Return the [X, Y] coordinate for the center point of the cell that contains the specified text.  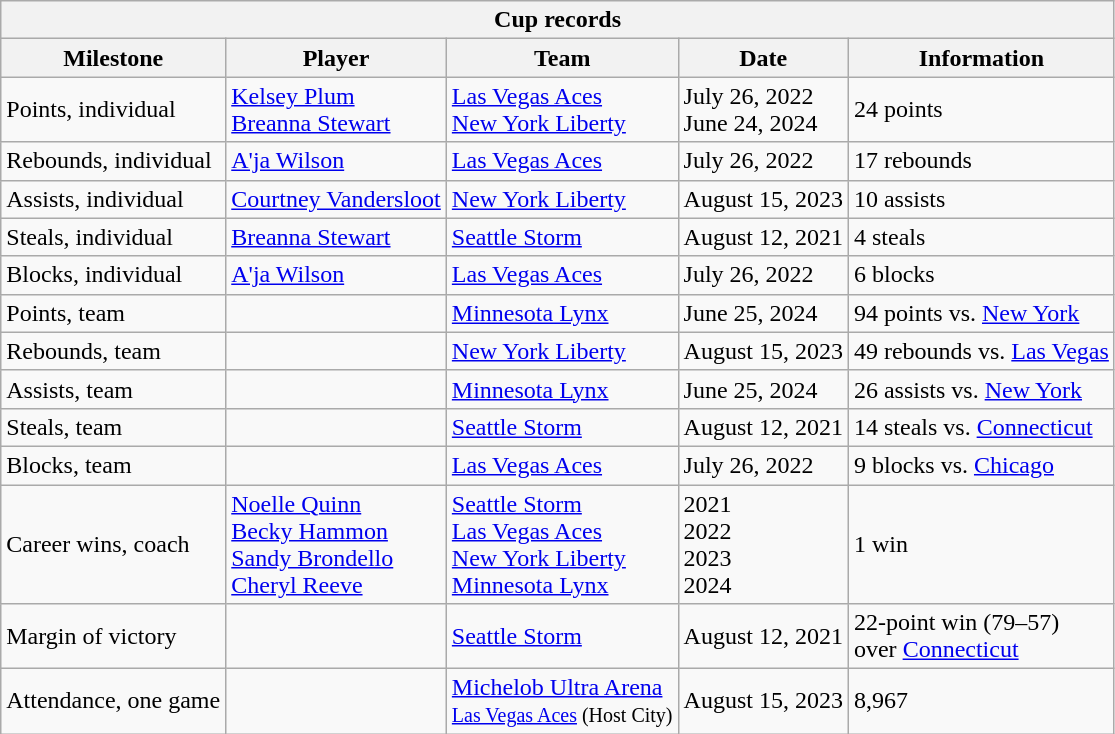
Date [763, 58]
Michelob Ultra ArenaLas Vegas Aces (Host City) [562, 702]
Points, individual [114, 110]
94 points vs. New York [981, 313]
Milestone [114, 58]
Team [562, 58]
9 blocks vs. Chicago [981, 465]
Career wins, coach [114, 544]
1 win [981, 544]
14 steals vs. Connecticut [981, 427]
22-point win (79–57) over Connecticut [981, 636]
Rebounds, team [114, 351]
Margin of victory [114, 636]
24 points [981, 110]
Steals, individual [114, 237]
Assists, individual [114, 199]
26 assists vs. New York [981, 389]
Las Vegas AcesNew York Liberty [562, 110]
4 steals [981, 237]
8,967 [981, 702]
Breanna Stewart [336, 237]
10 assists [981, 199]
Courtney Vandersloot [336, 199]
Steals, team [114, 427]
Blocks, team [114, 465]
Seattle StormLas Vegas AcesNew York LibertyMinnesota Lynx [562, 544]
Attendance, one game [114, 702]
17 rebounds [981, 161]
2021202220232024 [763, 544]
Noelle QuinnBecky HammonSandy BrondelloCheryl Reeve [336, 544]
Points, team [114, 313]
Kelsey PlumBreanna Stewart [336, 110]
49 rebounds vs. Las Vegas [981, 351]
Cup records [558, 20]
July 26, 2022June 24, 2024 [763, 110]
Player [336, 58]
Rebounds, individual [114, 161]
Information [981, 58]
Blocks, individual [114, 275]
6 blocks [981, 275]
Assists, team [114, 389]
